Search for the cell housing the specified text and yield its [X, Y] center coordinate. 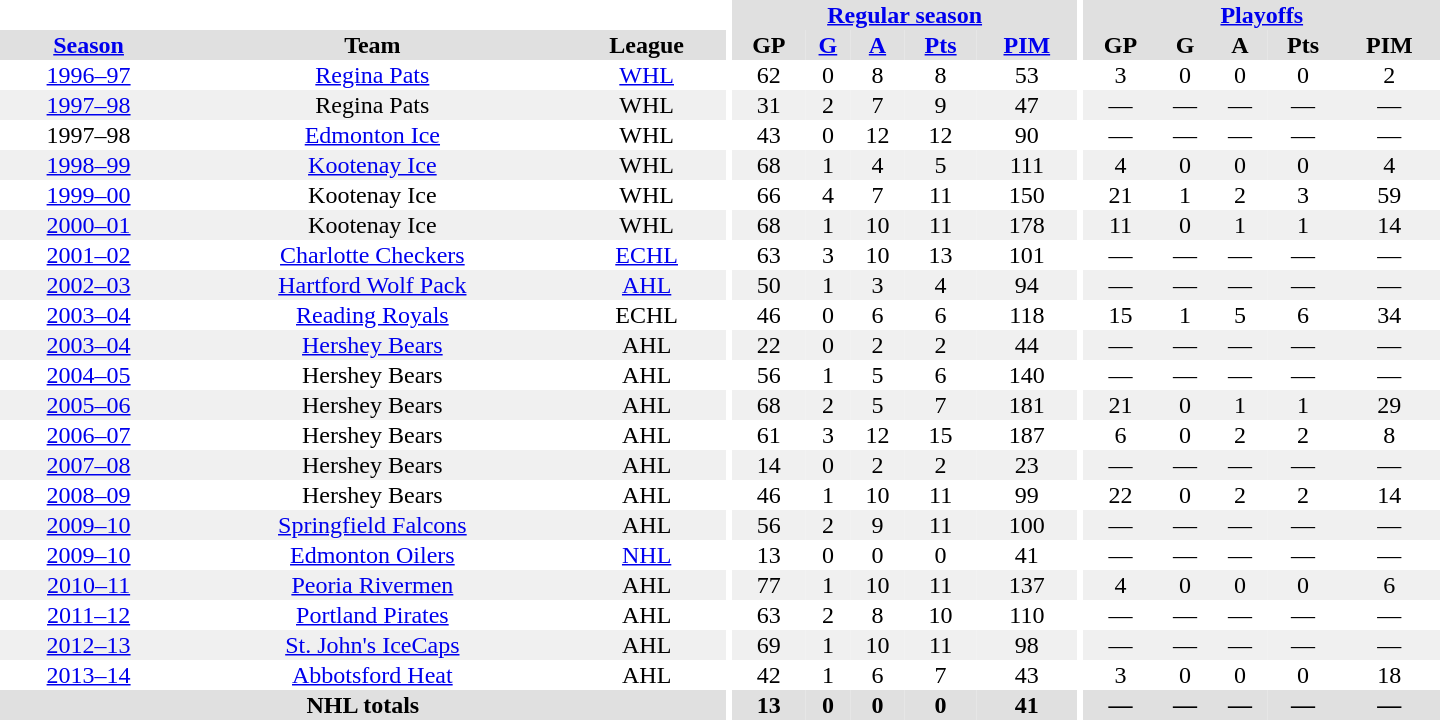
Edmonton Oilers [372, 555]
2002–03 [88, 285]
2010–11 [88, 585]
23 [1026, 465]
Reading Royals [372, 315]
66 [769, 195]
59 [1390, 195]
2005–06 [88, 405]
2012–13 [88, 645]
2006–07 [88, 435]
Season [88, 45]
NHL [647, 555]
100 [1026, 525]
Hartford Wolf Pack [372, 285]
Playoffs [1262, 15]
187 [1026, 435]
2000–01 [88, 225]
69 [769, 645]
99 [1026, 495]
NHL totals [363, 705]
31 [769, 105]
Charlotte Checkers [372, 255]
St. John's IceCaps [372, 645]
1996–97 [88, 75]
Peoria Rivermen [372, 585]
101 [1026, 255]
42 [769, 675]
34 [1390, 315]
2013–14 [88, 675]
62 [769, 75]
League [647, 45]
140 [1026, 375]
137 [1026, 585]
Team [372, 45]
150 [1026, 195]
2011–12 [88, 615]
18 [1390, 675]
181 [1026, 405]
1999–00 [88, 195]
77 [769, 585]
98 [1026, 645]
2001–02 [88, 255]
90 [1026, 135]
178 [1026, 225]
Regular season [905, 15]
53 [1026, 75]
47 [1026, 105]
2008–09 [88, 495]
118 [1026, 315]
111 [1026, 165]
29 [1390, 405]
Edmonton Ice [372, 135]
2007–08 [88, 465]
110 [1026, 615]
1998–99 [88, 165]
Abbotsford Heat [372, 675]
44 [1026, 345]
Springfield Falcons [372, 525]
94 [1026, 285]
61 [769, 435]
50 [769, 285]
2004–05 [88, 375]
Portland Pirates [372, 615]
